Output the [X, Y] coordinate of the center of the cell containing the given text.  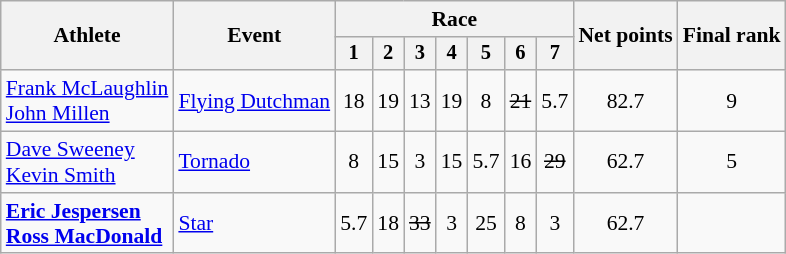
Final rank [732, 36]
Athlete [88, 36]
82.7 [625, 100]
Net points [625, 36]
33 [420, 224]
13 [420, 100]
29 [554, 162]
9 [732, 100]
16 [521, 162]
21 [521, 100]
Eric JespersenRoss MacDonald [88, 224]
2 [388, 54]
Race [454, 19]
Flying Dutchman [254, 100]
6 [521, 54]
Dave SweeneyKevin Smith [88, 162]
Star [254, 224]
7 [554, 54]
Frank McLaughlinJohn Millen [88, 100]
4 [452, 54]
25 [486, 224]
Event [254, 36]
1 [354, 54]
Tornado [254, 162]
